Return [X, Y] of the center of cell containing provided text 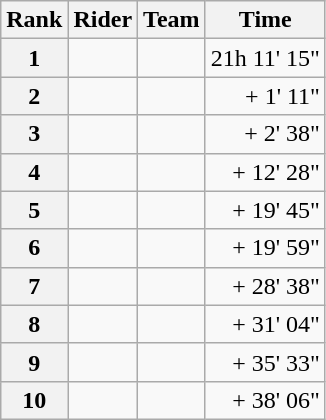
+ 35' 33" [265, 362]
8 [34, 324]
Team [172, 20]
+ 1' 11" [265, 96]
3 [34, 134]
+ 19' 45" [265, 210]
10 [34, 400]
5 [34, 210]
7 [34, 286]
1 [34, 58]
+ 38' 06" [265, 400]
Time [265, 20]
Rank [34, 20]
21h 11' 15" [265, 58]
9 [34, 362]
Rider [103, 20]
+ 2' 38" [265, 134]
+ 19' 59" [265, 248]
6 [34, 248]
+ 28' 38" [265, 286]
+ 12' 28" [265, 172]
4 [34, 172]
+ 31' 04" [265, 324]
2 [34, 96]
